Return the [X, Y] coordinate for the center point of the cell that contains the specified text.  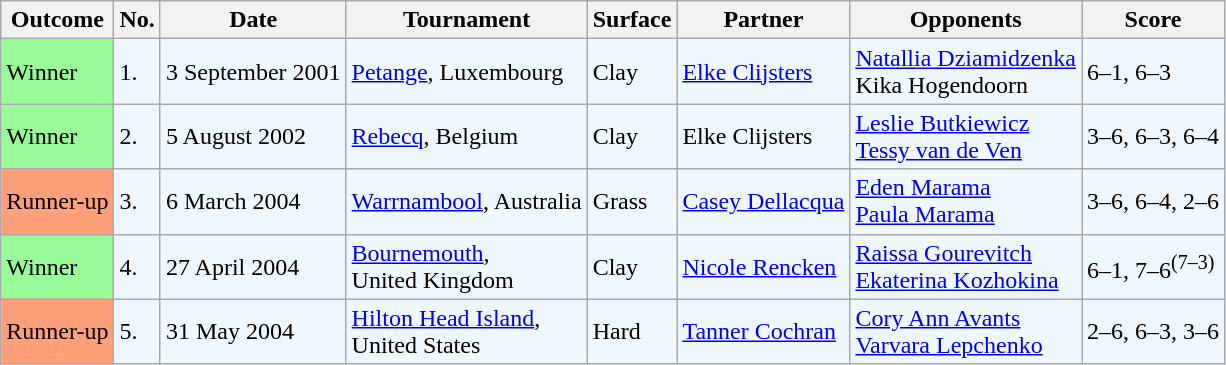
Petange, Luxembourg [466, 72]
5. [137, 332]
3–6, 6–4, 2–6 [1154, 202]
Date [253, 20]
Warrnambool, Australia [466, 202]
Bournemouth, United Kingdom [466, 266]
No. [137, 20]
Outcome [58, 20]
31 May 2004 [253, 332]
1. [137, 72]
Grass [632, 202]
Eden Marama Paula Marama [966, 202]
Tanner Cochran [764, 332]
2. [137, 136]
27 April 2004 [253, 266]
Hilton Head Island, United States [466, 332]
Cory Ann Avants Varvara Lepchenko [966, 332]
Raissa Gourevitch Ekaterina Kozhokina [966, 266]
3. [137, 202]
4. [137, 266]
Natallia Dziamidzenka Kika Hogendoorn [966, 72]
5 August 2002 [253, 136]
Partner [764, 20]
Nicole Rencken [764, 266]
6–1, 7–6(7–3) [1154, 266]
Opponents [966, 20]
Leslie Butkiewicz Tessy van de Ven [966, 136]
Tournament [466, 20]
Casey Dellacqua [764, 202]
6–1, 6–3 [1154, 72]
6 March 2004 [253, 202]
Rebecq, Belgium [466, 136]
3 September 2001 [253, 72]
Hard [632, 332]
2–6, 6–3, 3–6 [1154, 332]
Surface [632, 20]
Score [1154, 20]
3–6, 6–3, 6–4 [1154, 136]
